Extract the (x, y) coordinate from the center of the cell holding the provided text.  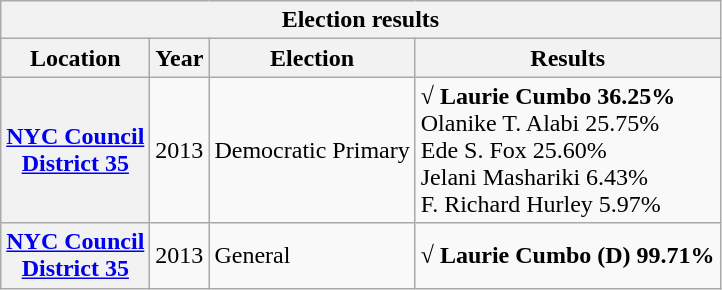
Location (76, 58)
Results (568, 58)
Election (312, 58)
Year (180, 58)
Democratic Primary (312, 150)
General (312, 256)
Election results (360, 20)
√ Laurie Cumbo (D) 99.71% (568, 256)
√ Laurie Cumbo 36.25%Olanike T. Alabi 25.75%Ede S. Fox 25.60%Jelani Mashariki 6.43%F. Richard Hurley 5.97% (568, 150)
